Pinpoint the cell where the given text exists, returning its (X, Y) midpoint coordinate. 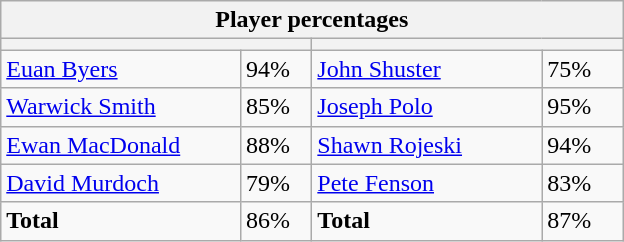
Shawn Rojeski (427, 145)
86% (276, 221)
Euan Byers (121, 69)
Ewan MacDonald (121, 145)
75% (582, 69)
95% (582, 107)
Pete Fenson (427, 183)
88% (276, 145)
Player percentages (312, 20)
87% (582, 221)
David Murdoch (121, 183)
79% (276, 183)
Warwick Smith (121, 107)
83% (582, 183)
John Shuster (427, 69)
85% (276, 107)
Joseph Polo (427, 107)
